Detect which cell encompasses the target text, then output its [X, Y] center coordinate. 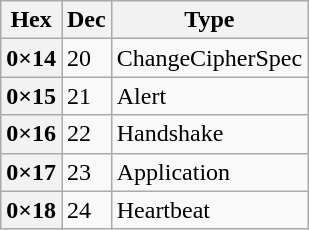
Handshake [209, 134]
24 [87, 210]
0×18 [32, 210]
Alert [209, 96]
22 [87, 134]
Heartbeat [209, 210]
0×17 [32, 172]
20 [87, 58]
ChangeCipherSpec [209, 58]
0×15 [32, 96]
23 [87, 172]
0×14 [32, 58]
21 [87, 96]
Type [209, 20]
Dec [87, 20]
Application [209, 172]
0×16 [32, 134]
Hex [32, 20]
